From the cell containing the given text, extract its center point as (x, y) coordinate. 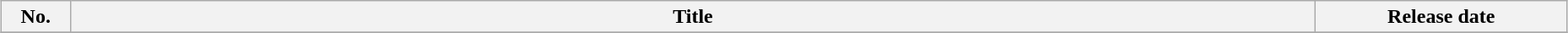
Title (693, 17)
Release date (1441, 17)
No. (35, 17)
